Extract the (x, y) coordinate from the center of the cell holding the provided text.  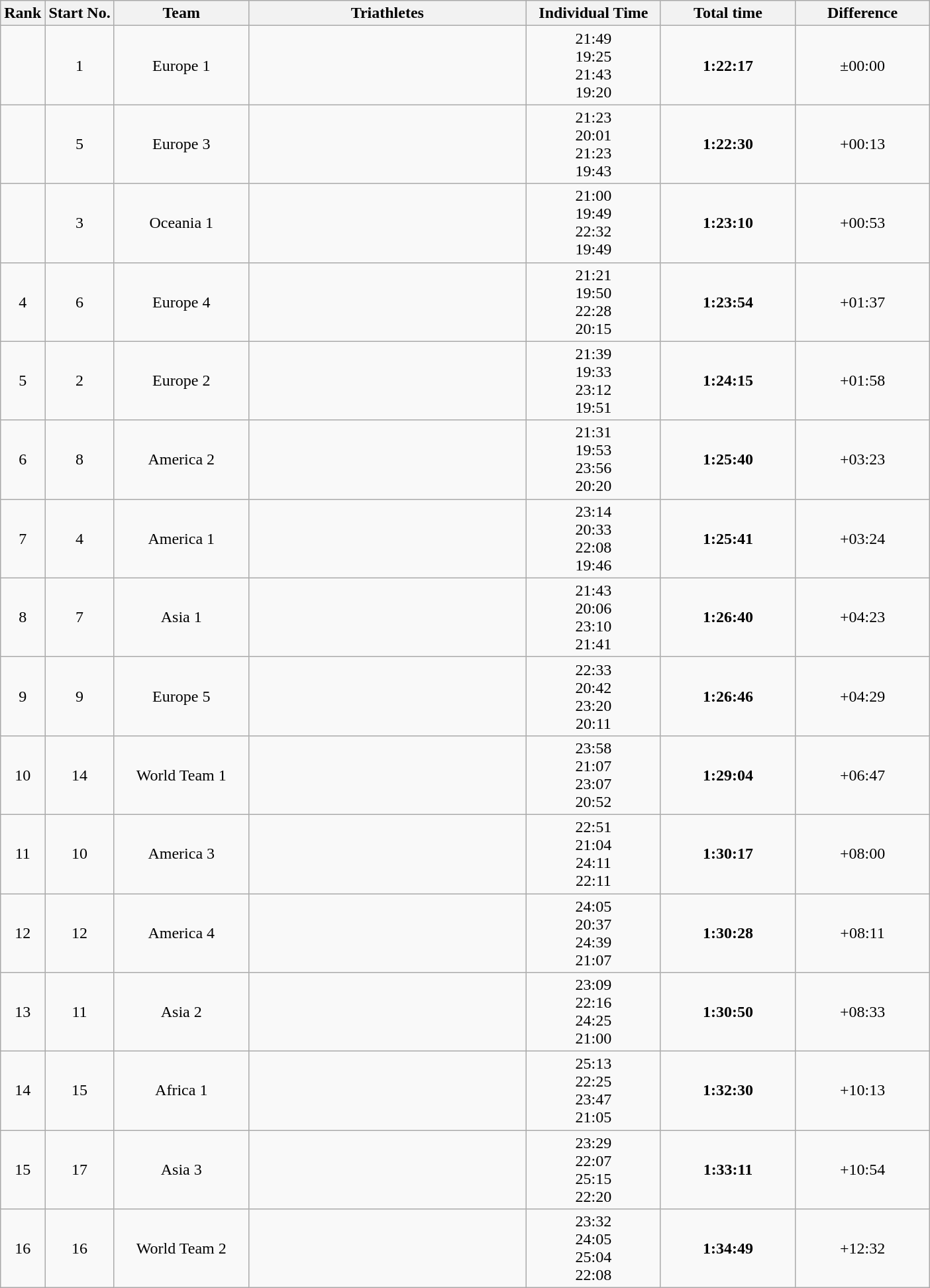
America 4 (181, 933)
1:24:15 (727, 380)
1:33:11 (727, 1170)
21:2119:5022:2820:15 (594, 302)
America 2 (181, 460)
Individual Time (594, 13)
22:5121:0424:1122:11 (594, 853)
Europe 5 (181, 696)
21:2320:0121:2319:43 (594, 144)
+06:47 (862, 775)
+03:24 (862, 538)
+01:58 (862, 380)
America 1 (181, 538)
1 (79, 65)
23:0922:1624:2521:00 (594, 1012)
Total time (727, 13)
Asia 3 (181, 1170)
25:1322:2523:4721:05 (594, 1091)
World Team 2 (181, 1248)
+08:00 (862, 853)
World Team 1 (181, 775)
1:25:41 (727, 538)
17 (79, 1170)
1:26:40 (727, 617)
+12:32 (862, 1248)
13 (23, 1012)
23:1420:3322:0819:46 (594, 538)
Asia 1 (181, 617)
+00:13 (862, 144)
+03:23 (862, 460)
24:0520:3724:3921:07 (594, 933)
23:2922:0725:1522:20 (594, 1170)
Africa 1 (181, 1091)
21:0019:4922:3219:49 (594, 223)
Difference (862, 13)
Europe 3 (181, 144)
+10:54 (862, 1170)
2 (79, 380)
America 3 (181, 853)
Europe 2 (181, 380)
Europe 1 (181, 65)
Asia 2 (181, 1012)
Triathletes (387, 13)
1:30:17 (727, 853)
+00:53 (862, 223)
Oceania 1 (181, 223)
1:29:04 (727, 775)
+08:11 (862, 933)
23:3224:0525:0422:08 (594, 1248)
21:3919:3323:1219:51 (594, 380)
3 (79, 223)
22:3320:4223:2020:11 (594, 696)
+10:13 (862, 1091)
21:4320:0623:1021:41 (594, 617)
1:30:50 (727, 1012)
1:32:30 (727, 1091)
+08:33 (862, 1012)
1:26:46 (727, 696)
1:22:30 (727, 144)
1:34:49 (727, 1248)
1:22:17 (727, 65)
1:30:28 (727, 933)
Rank (23, 13)
+01:37 (862, 302)
23:5821:0723:0720:52 (594, 775)
21:3119:5323:5620:20 (594, 460)
1:23:54 (727, 302)
1:25:40 (727, 460)
±00:00 (862, 65)
Start No. (79, 13)
21:4919:2521:4319:20 (594, 65)
+04:23 (862, 617)
Europe 4 (181, 302)
+04:29 (862, 696)
1:23:10 (727, 223)
Team (181, 13)
